Find where the given text appears and provide that cell's center as (x, y) coordinate. 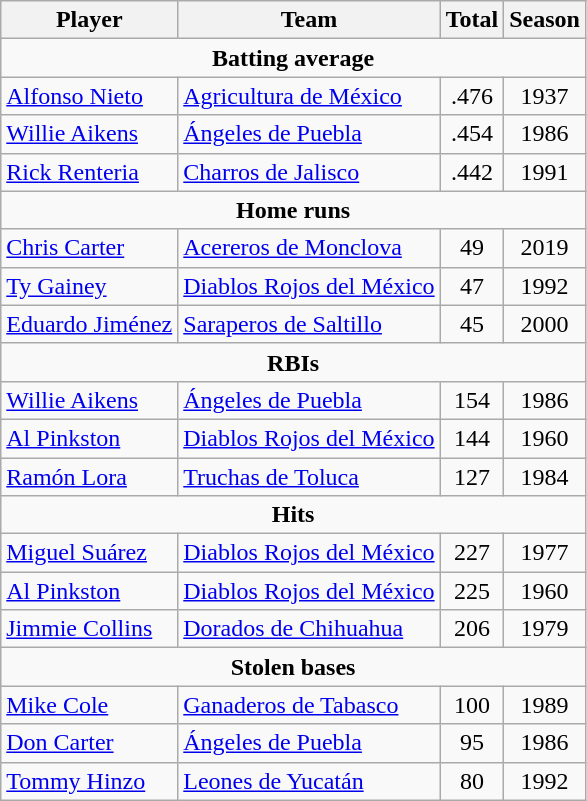
100 (472, 705)
.454 (472, 134)
RBIs (294, 362)
Truchas de Toluca (309, 477)
206 (472, 629)
127 (472, 477)
Player (90, 20)
Chris Carter (90, 248)
Rick Renteria (90, 172)
95 (472, 743)
.442 (472, 172)
45 (472, 324)
1989 (545, 705)
Ganaderos de Tabasco (309, 705)
Total (472, 20)
80 (472, 781)
1937 (545, 96)
Don Carter (90, 743)
Ramón Lora (90, 477)
Charros de Jalisco (309, 172)
Stolen bases (294, 667)
Tommy Hinzo (90, 781)
49 (472, 248)
Eduardo Jiménez (90, 324)
.476 (472, 96)
Acereros de Monclova (309, 248)
Agricultura de México (309, 96)
Home runs (294, 210)
Hits (294, 515)
154 (472, 400)
225 (472, 591)
Dorados de Chihuahua (309, 629)
Mike Cole (90, 705)
144 (472, 438)
Ty Gainey (90, 286)
1991 (545, 172)
Saraperos de Saltillo (309, 324)
Season (545, 20)
1984 (545, 477)
Leones de Yucatán (309, 781)
Alfonso Nieto (90, 96)
1977 (545, 553)
Batting average (294, 58)
Team (309, 20)
47 (472, 286)
Jimmie Collins (90, 629)
2000 (545, 324)
2019 (545, 248)
Miguel Suárez (90, 553)
227 (472, 553)
1979 (545, 629)
